Return the (x, y) coordinate for the center point of the cell that contains the specified text.  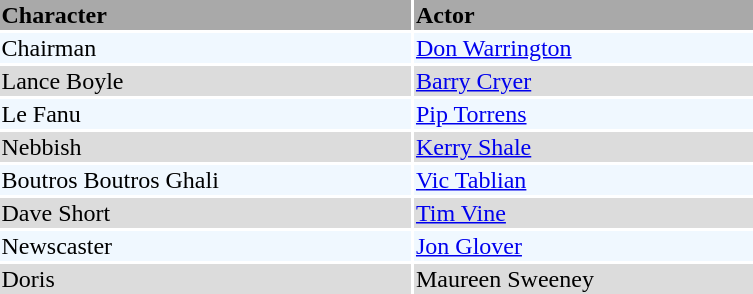
Doris (206, 279)
Tim Vine (583, 213)
Kerry Shale (583, 147)
Nebbish (206, 147)
Character (206, 15)
Newscaster (206, 246)
Maureen Sweeney (583, 279)
Pip Torrens (583, 114)
Chairman (206, 48)
Don Warrington (583, 48)
Jon Glover (583, 246)
Dave Short (206, 213)
Vic Tablian (583, 180)
Lance Boyle (206, 81)
Barry Cryer (583, 81)
Le Fanu (206, 114)
Actor (583, 15)
Boutros Boutros Ghali (206, 180)
